Locate the cell with the specified text and output its [x, y] center coordinate. 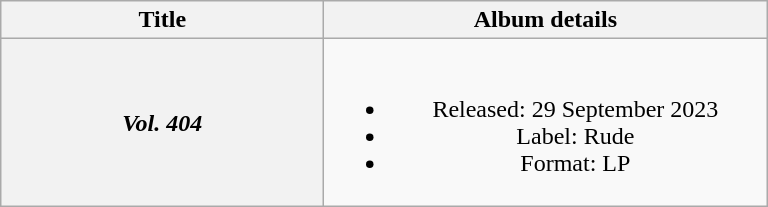
Vol. 404 [162, 122]
Released: 29 September 2023Label: RudeFormat: LP [546, 122]
Title [162, 20]
Album details [546, 20]
